Locate the cell with the specified text and output its [X, Y] center coordinate. 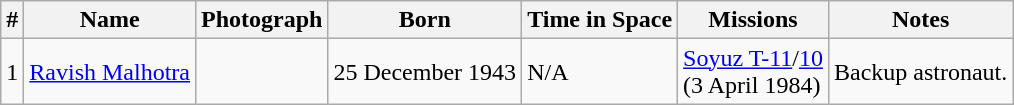
Backup astronaut. [920, 72]
Ravish Malhotra [110, 72]
Soyuz T-11/10(3 April 1984) [754, 72]
25 December 1943 [425, 72]
Notes [920, 20]
# [12, 20]
Time in Space [600, 20]
N/A [600, 72]
Photograph [262, 20]
1 [12, 72]
Missions [754, 20]
Born [425, 20]
Name [110, 20]
